Pinpoint the cell where the given text exists, returning its [X, Y] midpoint coordinate. 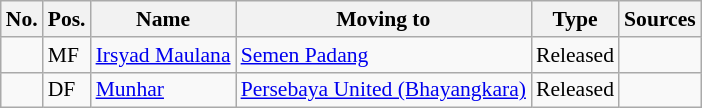
Type [575, 19]
Irsyad Maulana [164, 55]
Moving to [384, 19]
Pos. [67, 19]
Persebaya United (Bhayangkara) [384, 90]
Munhar [164, 90]
Semen Padang [384, 55]
MF [67, 55]
No. [22, 19]
DF [67, 90]
Name [164, 19]
Sources [660, 19]
